Provide the [x, y] coordinate of the cell's center where the given text is located.  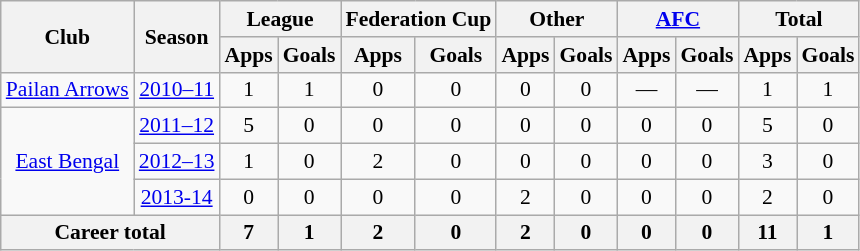
Career total [110, 233]
League [280, 19]
7 [248, 233]
Season [177, 36]
Club [68, 36]
2011–12 [177, 126]
AFC [678, 19]
2013-14 [177, 197]
Federation Cup [419, 19]
3 [767, 162]
Pailan Arrows [68, 90]
2010–11 [177, 90]
Other [556, 19]
Total [798, 19]
11 [767, 233]
2012–13 [177, 162]
East Bengal [68, 162]
